Return (x, y) of the center of cell containing provided text 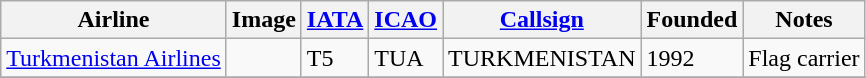
IATA (335, 20)
TUA (406, 58)
Notes (804, 20)
ICAO (406, 20)
T5 (335, 58)
1992 (692, 58)
Founded (692, 20)
Image (264, 20)
Turkmenistan Airlines (114, 58)
Callsign (542, 20)
TURKMENISTAN (542, 58)
Flag carrier (804, 58)
Airline (114, 20)
